Locate the cell with the specified text and output its [X, Y] center coordinate. 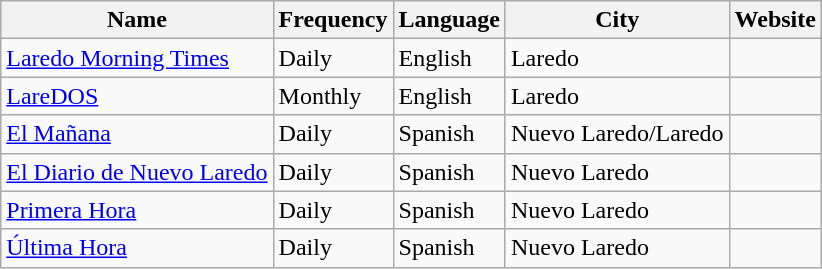
Language [449, 20]
Website [775, 20]
Última Hora [137, 248]
LareDOS [137, 96]
Monthly [333, 96]
El Diario de Nuevo Laredo [137, 172]
Laredo Morning Times [137, 58]
City [617, 20]
Nuevo Laredo/Laredo [617, 134]
El Mañana [137, 134]
Primera Hora [137, 210]
Frequency [333, 20]
Name [137, 20]
